Determine the [x, y] coordinate at the center of the cell enclosing the given text.  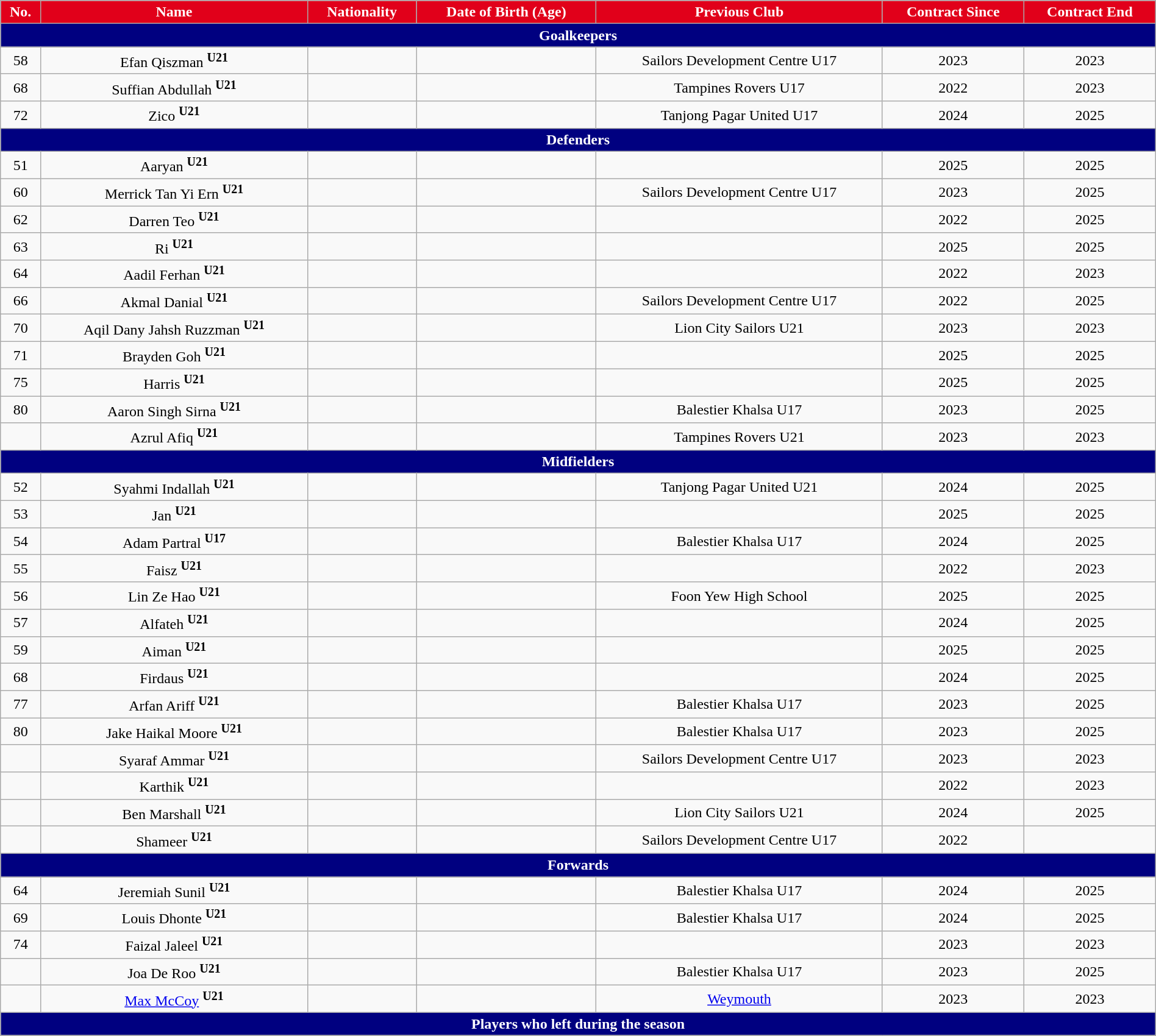
Syaraf Ammar U21 [174, 758]
Firdaus U21 [174, 678]
Faisz U21 [174, 568]
Karthik U21 [174, 786]
Ben Marshall U21 [174, 813]
Faizal Jaleel U21 [174, 945]
Weymouth [739, 999]
Forwards [578, 865]
Louis Dhonte U21 [174, 918]
Defenders [578, 140]
Jake Haikal Moore U21 [174, 731]
69 [21, 918]
Players who left during the season [578, 1024]
51 [21, 166]
Contract Since [954, 12]
Tampines Rovers U21 [739, 436]
Zico U21 [174, 115]
60 [21, 193]
Lin Ze Hao U21 [174, 596]
Akmal Danial U21 [174, 301]
Azrul Afiq U21 [174, 436]
Darren Teo U21 [174, 219]
59 [21, 650]
Arfan Ariff U21 [174, 704]
55 [21, 568]
57 [21, 623]
63 [21, 246]
Harris U21 [174, 383]
Foon Yew High School [739, 596]
77 [21, 704]
Syahmi Indallah U21 [174, 488]
Midfielders [578, 462]
58 [21, 61]
Jan U21 [174, 514]
74 [21, 945]
Shameer U21 [174, 840]
Efan Qiszman U21 [174, 61]
Aaron Singh Sirna U21 [174, 410]
No. [21, 12]
Joa De Roo U21 [174, 971]
56 [21, 596]
54 [21, 541]
Aqil Dany Jahsh Ruzzman U21 [174, 328]
Max McCoy U21 [174, 999]
62 [21, 219]
Merrick Tan Yi Ern U21 [174, 193]
Nationality [362, 12]
53 [21, 514]
Brayden Goh U21 [174, 355]
Jeremiah Sunil U21 [174, 891]
Date of Birth (Age) [506, 12]
Aiman U21 [174, 650]
Name [174, 12]
70 [21, 328]
Ri U21 [174, 246]
Tanjong Pagar United U17 [739, 115]
Adam Partral U17 [174, 541]
71 [21, 355]
Alfateh U21 [174, 623]
Aaryan U21 [174, 166]
Suffian Abdullah U21 [174, 88]
Tampines Rovers U17 [739, 88]
72 [21, 115]
Aadil Ferhan U21 [174, 274]
Contract End [1090, 12]
66 [21, 301]
Tanjong Pagar United U21 [739, 488]
Goalkeepers [578, 35]
75 [21, 383]
Previous Club [739, 12]
52 [21, 488]
